Return the (X, Y) coordinate for the center point of the cell that contains the specified text.  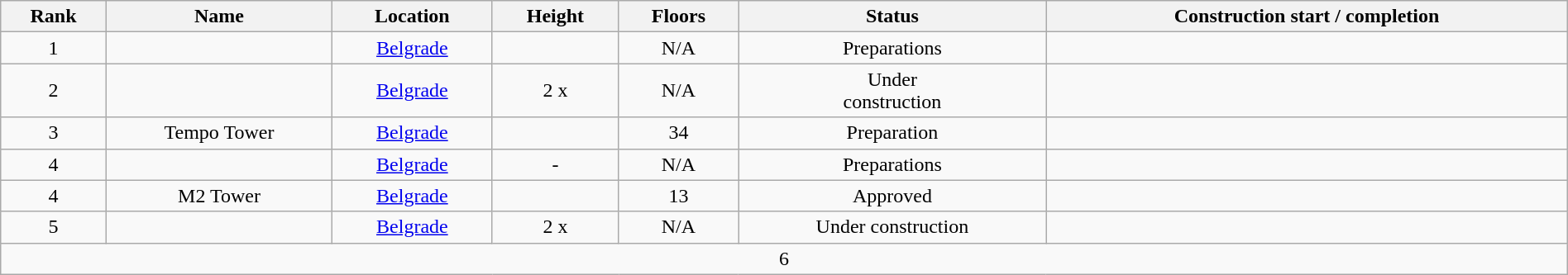
2 (54, 91)
6 (784, 258)
13 (678, 196)
Status (892, 17)
Location (412, 17)
Floors (678, 17)
Under construction (892, 227)
Underconstruction (892, 91)
5 (54, 227)
Preparation (892, 133)
Approved (892, 196)
Name (218, 17)
Height (556, 17)
Tempo Tower (218, 133)
34 (678, 133)
M2 Tower (218, 196)
1 (54, 48)
- (556, 164)
Construction start / completion (1307, 17)
Rank (54, 17)
3 (54, 133)
